For the text-containing cell, return its midpoint in (x, y) coordinate format. 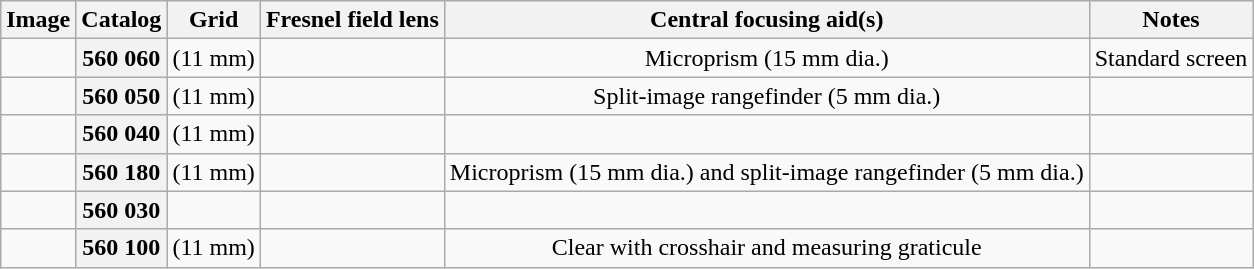
560 180 (122, 172)
Grid (214, 20)
Standard screen (1171, 58)
Image (38, 20)
560 040 (122, 134)
Split-image rangefinder (5 mm dia.) (766, 96)
Fresnel field lens (352, 20)
560 030 (122, 210)
Central focusing aid(s) (766, 20)
Notes (1171, 20)
Microprism (15 mm dia.) and split-image rangefinder (5 mm dia.) (766, 172)
Microprism (15 mm dia.) (766, 58)
560 050 (122, 96)
Catalog (122, 20)
Clear with crosshair and measuring graticule (766, 248)
560 100 (122, 248)
560 060 (122, 58)
